Extract the [X, Y] coordinate from the center of the cell holding the provided text.  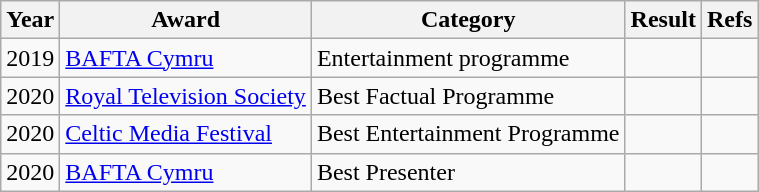
Year [30, 20]
Entertainment programme [468, 58]
Best Entertainment Programme [468, 134]
Category [468, 20]
Royal Television Society [186, 96]
Refs [729, 20]
Celtic Media Festival [186, 134]
2019 [30, 58]
Award [186, 20]
Best Presenter [468, 172]
Best Factual Programme [468, 96]
Result [663, 20]
